Find where the given text appears and provide that cell's center as [X, Y] coordinate. 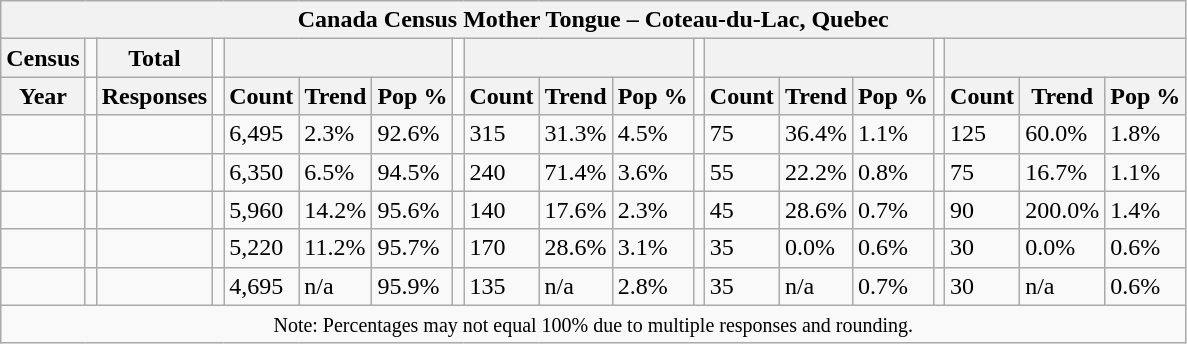
14.2% [336, 210]
Census [43, 58]
170 [502, 248]
3.1% [652, 248]
Total [154, 58]
140 [502, 210]
2.8% [652, 286]
0.8% [892, 172]
3.6% [652, 172]
6,350 [262, 172]
1.8% [1146, 134]
Year [43, 96]
36.4% [816, 134]
4.5% [652, 134]
315 [502, 134]
22.2% [816, 172]
95.7% [412, 248]
31.3% [576, 134]
92.6% [412, 134]
17.6% [576, 210]
95.9% [412, 286]
4,695 [262, 286]
60.0% [1062, 134]
94.5% [412, 172]
Canada Census Mother Tongue – Coteau-du-Lac, Quebec [594, 20]
90 [982, 210]
1.4% [1146, 210]
5,220 [262, 248]
95.6% [412, 210]
Note: Percentages may not equal 100% due to multiple responses and rounding. [594, 324]
135 [502, 286]
71.4% [576, 172]
5,960 [262, 210]
55 [742, 172]
16.7% [1062, 172]
11.2% [336, 248]
6.5% [336, 172]
125 [982, 134]
Responses [154, 96]
45 [742, 210]
240 [502, 172]
200.0% [1062, 210]
6,495 [262, 134]
